Identify which cell holds the provided text, then report its (x, y) central coordinate. 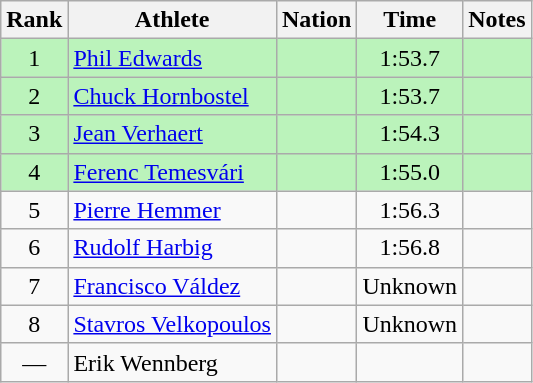
Chuck Hornbostel (172, 96)
2 (34, 96)
1 (34, 58)
8 (34, 324)
3 (34, 134)
Nation (316, 20)
1:56.8 (410, 248)
6 (34, 248)
5 (34, 210)
Jean Verhaert (172, 134)
Rank (34, 20)
Stavros Velkopoulos (172, 324)
7 (34, 286)
— (34, 362)
Rudolf Harbig (172, 248)
Time (410, 20)
Notes (497, 20)
Erik Wennberg (172, 362)
4 (34, 172)
Phil Edwards (172, 58)
1:55.0 (410, 172)
Pierre Hemmer (172, 210)
Athlete (172, 20)
1:56.3 (410, 210)
1:54.3 (410, 134)
Ferenc Temesvári (172, 172)
Francisco Váldez (172, 286)
